Locate the cell with the specified text and output its [x, y] center coordinate. 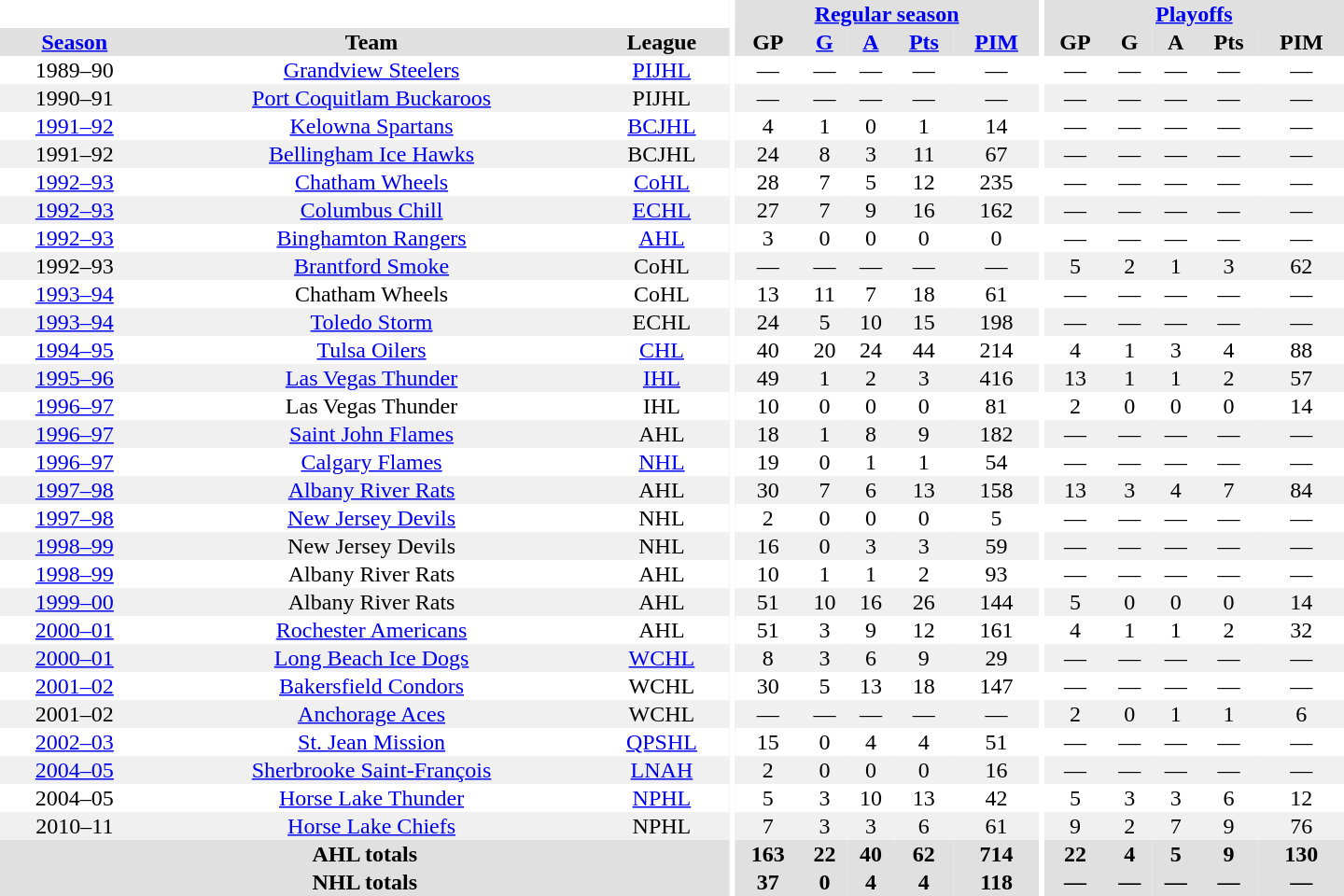
37 [768, 882]
28 [768, 182]
416 [997, 378]
27 [768, 210]
84 [1301, 490]
19 [768, 462]
76 [1301, 826]
2010–11 [75, 826]
Binghamton Rangers [371, 238]
147 [997, 686]
Playoffs [1195, 14]
44 [924, 350]
1995–96 [75, 378]
162 [997, 210]
Sherbrooke Saint-François [371, 770]
714 [997, 854]
Season [75, 42]
Anchorage Aces [371, 714]
29 [997, 658]
54 [997, 462]
49 [768, 378]
158 [997, 490]
Grandview Steelers [371, 70]
League [661, 42]
42 [997, 798]
Brantford Smoke [371, 266]
Toledo Storm [371, 322]
AHL totals [365, 854]
1990–91 [75, 98]
1994–95 [75, 350]
Bakersfield Condors [371, 686]
20 [825, 350]
Horse Lake Chiefs [371, 826]
1999–00 [75, 602]
161 [997, 630]
Rochester Americans [371, 630]
2002–03 [75, 742]
Calgary Flames [371, 462]
CHL [661, 350]
67 [997, 154]
163 [768, 854]
235 [997, 182]
Saint John Flames [371, 434]
59 [997, 546]
St. Jean Mission [371, 742]
130 [1301, 854]
Tulsa Oilers [371, 350]
182 [997, 434]
Regular season [887, 14]
81 [997, 406]
Horse Lake Thunder [371, 798]
118 [997, 882]
144 [997, 602]
Port Coquitlam Buckaroos [371, 98]
Bellingham Ice Hawks [371, 154]
26 [924, 602]
Columbus Chill [371, 210]
1989–90 [75, 70]
214 [997, 350]
Team [371, 42]
88 [1301, 350]
93 [997, 574]
QPSHL [661, 742]
198 [997, 322]
32 [1301, 630]
LNAH [661, 770]
Kelowna Spartans [371, 126]
57 [1301, 378]
NHL totals [365, 882]
Long Beach Ice Dogs [371, 658]
